Find where the given text appears and provide that cell's center as [X, Y] coordinate. 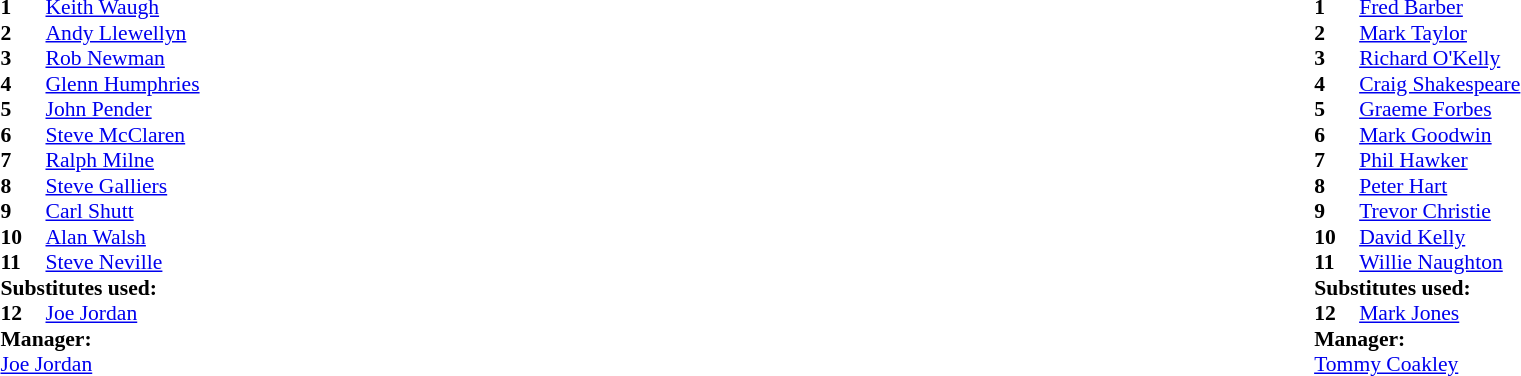
Andy Llewellyn [123, 33]
Rob Newman [123, 59]
Mark Goodwin [1440, 135]
Trevor Christie [1440, 211]
Glenn Humphries [123, 84]
Willie Naughton [1440, 263]
Joe Jordan [123, 313]
Steve McClaren [123, 135]
Peter Hart [1440, 186]
David Kelly [1440, 237]
Steve Galliers [123, 186]
Phil Hawker [1440, 161]
Richard O'Kelly [1440, 59]
Graeme Forbes [1440, 109]
Mark Jones [1440, 313]
Mark Taylor [1440, 33]
Carl Shutt [123, 211]
Steve Neville [123, 263]
Ralph Milne [123, 161]
Craig Shakespeare [1440, 84]
John Pender [123, 109]
Alan Walsh [123, 237]
